From the cell containing the given text, extract its center point as [x, y] coordinate. 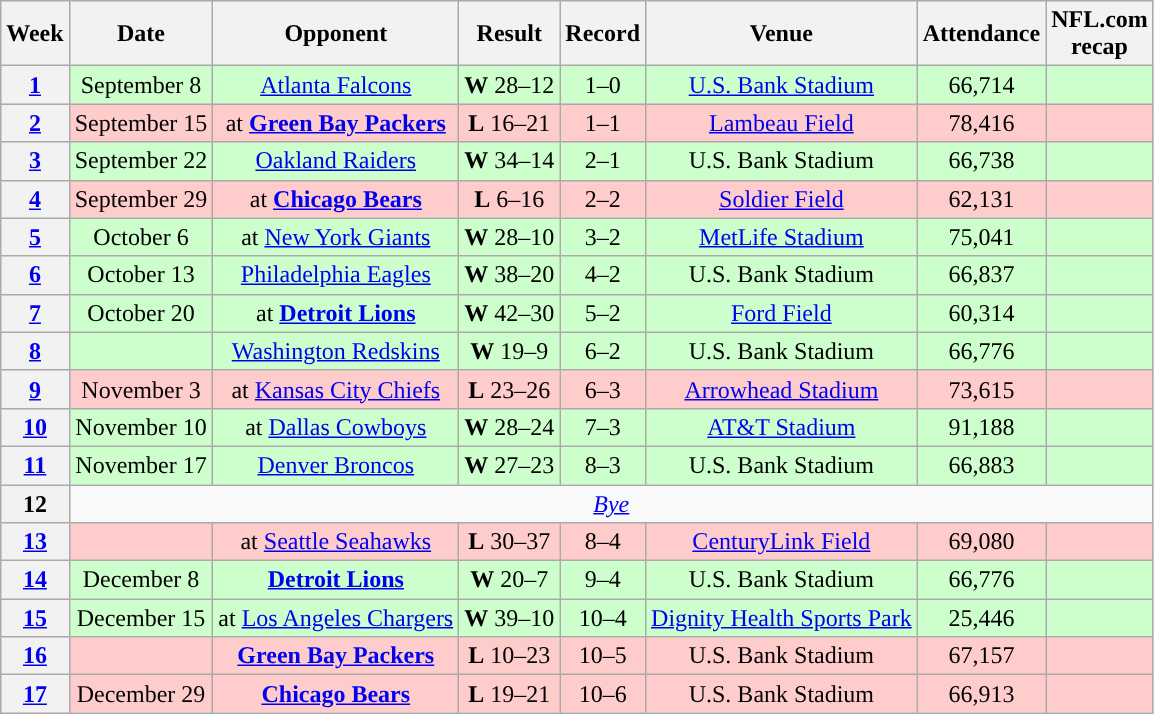
Attendance [981, 34]
13 [35, 542]
September 8 [141, 85]
W 20–7 [510, 580]
at Los Angeles Chargers [336, 618]
9–4 [603, 580]
1–0 [603, 85]
7 [35, 313]
2–2 [603, 199]
Result [510, 34]
November 10 [141, 427]
Philadelphia Eagles [336, 275]
1–1 [603, 123]
4 [35, 199]
3–2 [603, 237]
66,913 [981, 694]
2 [35, 123]
L 19–21 [510, 694]
73,615 [981, 389]
L 6–16 [510, 199]
Atlanta Falcons [336, 85]
10–5 [603, 656]
at Chicago Bears [336, 199]
60,314 [981, 313]
Green Bay Packers [336, 656]
MetLife Stadium [782, 237]
December 8 [141, 580]
Oakland Raiders [336, 161]
W 39–10 [510, 618]
Washington Redskins [336, 351]
December 29 [141, 694]
16 [35, 656]
NFL.comrecap [1100, 34]
W 42–30 [510, 313]
9 [35, 389]
L 30–37 [510, 542]
November 3 [141, 389]
7–3 [603, 427]
Ford Field [782, 313]
Denver Broncos [336, 465]
Detroit Lions [336, 580]
Bye [611, 503]
at Kansas City Chiefs [336, 389]
17 [35, 694]
L 10–23 [510, 656]
Venue [782, 34]
12 [35, 503]
W 19–9 [510, 351]
September 15 [141, 123]
1 [35, 85]
66,738 [981, 161]
75,041 [981, 237]
67,157 [981, 656]
November 17 [141, 465]
8–3 [603, 465]
66,714 [981, 85]
91,188 [981, 427]
5–2 [603, 313]
W 28–24 [510, 427]
6 [35, 275]
Record [603, 34]
11 [35, 465]
6–3 [603, 389]
4–2 [603, 275]
62,131 [981, 199]
Arrowhead Stadium [782, 389]
6–2 [603, 351]
8–4 [603, 542]
Week [35, 34]
October 20 [141, 313]
66,883 [981, 465]
W 38–20 [510, 275]
W 34–14 [510, 161]
at Dallas Cowboys [336, 427]
W 27–23 [510, 465]
8 [35, 351]
CenturyLink Field [782, 542]
66,837 [981, 275]
Date [141, 34]
15 [35, 618]
3 [35, 161]
L 16–21 [510, 123]
Lambeau Field [782, 123]
at Green Bay Packers [336, 123]
5 [35, 237]
October 6 [141, 237]
L 23–26 [510, 389]
W 28–10 [510, 237]
Opponent [336, 34]
2–1 [603, 161]
10–4 [603, 618]
Chicago Bears [336, 694]
AT&T Stadium [782, 427]
10 [35, 427]
at New York Giants [336, 237]
25,446 [981, 618]
69,080 [981, 542]
Dignity Health Sports Park [782, 618]
14 [35, 580]
September 29 [141, 199]
at Seattle Seahawks [336, 542]
December 15 [141, 618]
78,416 [981, 123]
October 13 [141, 275]
W 28–12 [510, 85]
10–6 [603, 694]
at Detroit Lions [336, 313]
Soldier Field [782, 199]
September 22 [141, 161]
